Identify which cell holds the provided text, then report its (x, y) central coordinate. 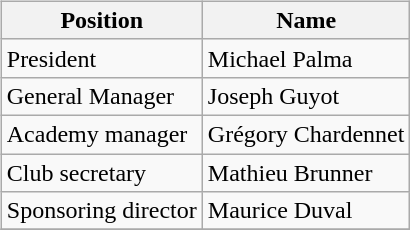
President (102, 58)
Michael Palma (306, 58)
Position (102, 20)
Maurice Duval (306, 211)
Mathieu Brunner (306, 173)
Grégory Chardennet (306, 134)
Club secretary (102, 173)
Joseph Guyot (306, 96)
Name (306, 20)
Sponsoring director (102, 211)
General Manager (102, 96)
Academy manager (102, 134)
